Scan for the cell matching the given text and deliver its [X, Y] coordinate at center. 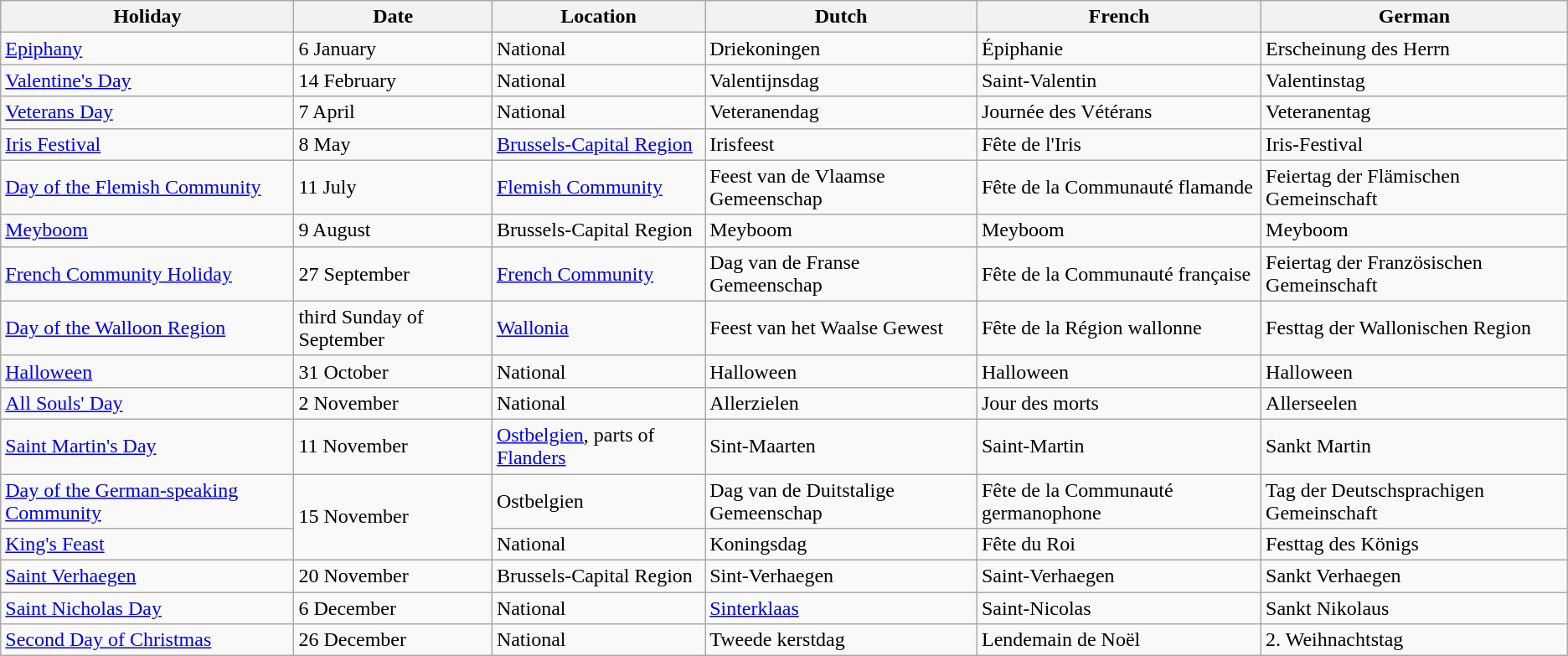
Ostbelgien, parts of Flanders [598, 446]
31 October [393, 371]
Flemish Community [598, 188]
Veterans Day [147, 112]
King's Feast [147, 545]
French Community [598, 273]
Irisfeest [841, 144]
Sankt Martin [1415, 446]
14 February [393, 80]
Ostbelgien [598, 501]
Erscheinung des Herrn [1415, 49]
Saint Nicholas Day [147, 608]
Tweede kerstdag [841, 640]
Épiphanie [1119, 49]
Sint-Maarten [841, 446]
Epiphany [147, 49]
German [1415, 17]
Fête de la Communauté germanophone [1119, 501]
26 December [393, 640]
Saint-Valentin [1119, 80]
6 December [393, 608]
Holiday [147, 17]
Tag der Deutschsprachigen Gemeinschaft [1415, 501]
Fête de la Communauté flamande [1119, 188]
Allerzielen [841, 403]
Feest van het Waalse Gewest [841, 328]
Valentinstag [1415, 80]
Veteranendag [841, 112]
2. Weihnachtstag [1415, 640]
Fête de l'Iris [1119, 144]
Dag van de Duitstalige Gemeenschap [841, 501]
Lendemain de Noël [1119, 640]
Date [393, 17]
Valentijnsdag [841, 80]
Day of the Flemish Community [147, 188]
Jour des morts [1119, 403]
Sint-Verhaegen [841, 576]
Sinterklaas [841, 608]
9 August [393, 230]
Dutch [841, 17]
Day of the German-speaking Community [147, 501]
8 May [393, 144]
15 November [393, 518]
Wallonia [598, 328]
Valentine's Day [147, 80]
Journée des Vétérans [1119, 112]
Iris Festival [147, 144]
Allerseelen [1415, 403]
11 November [393, 446]
Fête de la Région wallonne [1119, 328]
Festtag des Königs [1415, 545]
27 September [393, 273]
6 January [393, 49]
Dag van de Franse Gemeenschap [841, 273]
All Souls' Day [147, 403]
Fête du Roi [1119, 545]
Koningsdag [841, 545]
French [1119, 17]
French Community Holiday [147, 273]
20 November [393, 576]
Sankt Verhaegen [1415, 576]
Driekoningen [841, 49]
Saint Verhaegen [147, 576]
Fête de la Communauté française [1119, 273]
Location [598, 17]
Veteranentag [1415, 112]
Saint-Martin [1119, 446]
7 April [393, 112]
Saint-Verhaegen [1119, 576]
Festtag der Wallonischen Region [1415, 328]
Iris-Festival [1415, 144]
Saint-Nicolas [1119, 608]
Feiertag der Flämischen Gemeinschaft [1415, 188]
Day of the Walloon Region [147, 328]
third Sunday of September [393, 328]
Second Day of Christmas [147, 640]
2 November [393, 403]
Sankt Nikolaus [1415, 608]
11 July [393, 188]
Feest van de Vlaamse Gemeenschap [841, 188]
Saint Martin's Day [147, 446]
Feiertag der Französischen Gemeinschaft [1415, 273]
